Detect which cell encompasses the target text, then output its [X, Y] center coordinate. 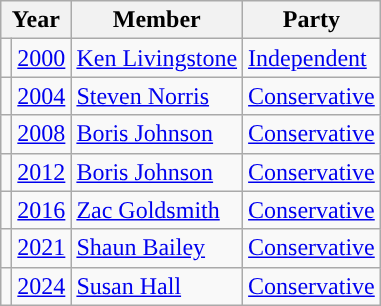
2004 [42, 96]
2012 [42, 172]
Shaun Bailey [157, 248]
2000 [42, 58]
Steven Norris [157, 96]
2021 [42, 248]
2024 [42, 286]
Year [36, 20]
Susan Hall [157, 286]
2008 [42, 134]
Party [312, 20]
Ken Livingstone [157, 58]
Independent [312, 58]
2016 [42, 210]
Member [157, 20]
Zac Goldsmith [157, 210]
